Identify which cell holds the provided text, then report its [x, y] central coordinate. 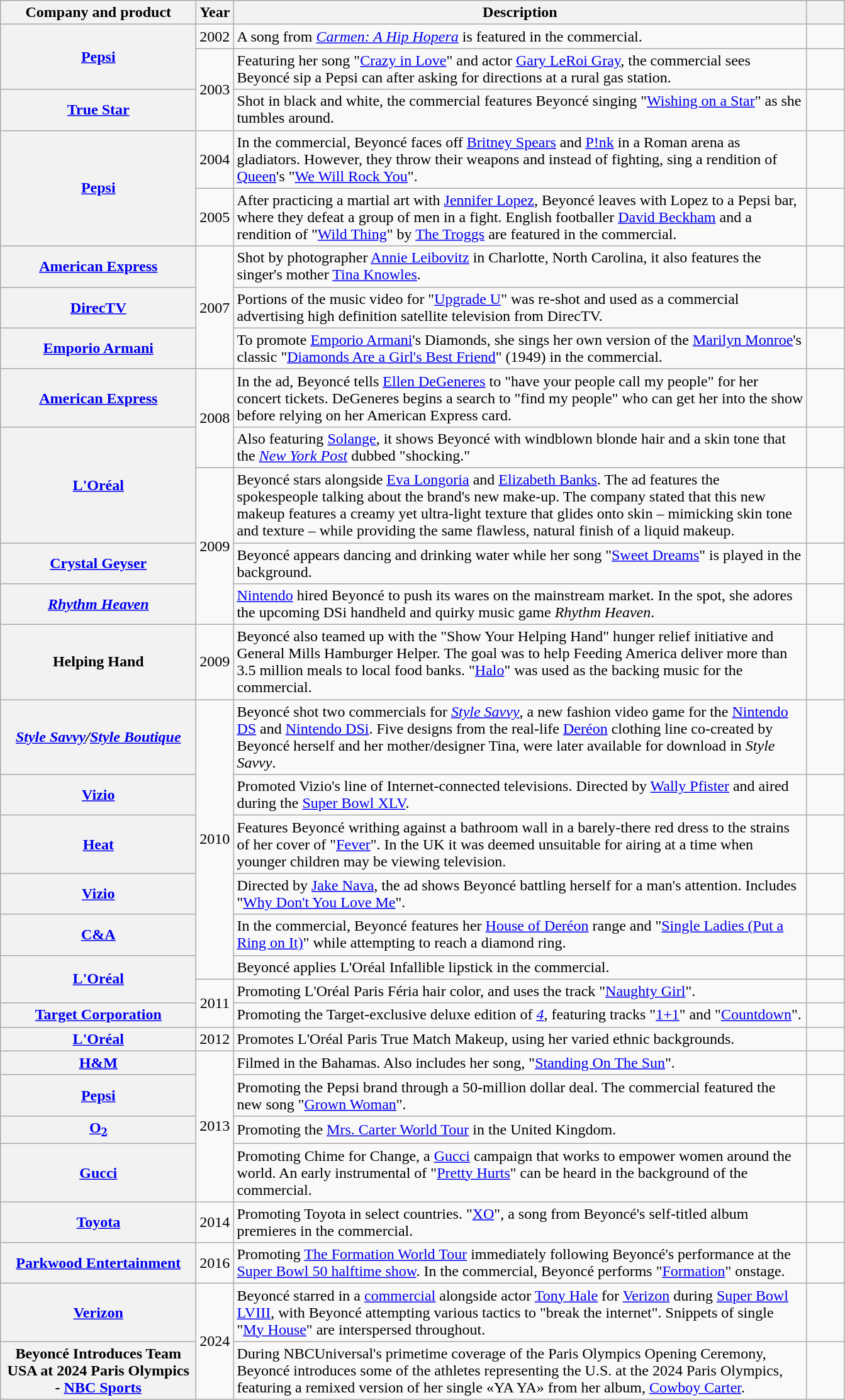
2011 [215, 1003]
2010 [215, 839]
2016 [215, 1263]
2012 [215, 1039]
O2 [98, 1129]
Also featuring Solange, it shows Beyoncé with windblown blonde hair and a skin tone that the New York Post dubbed "shocking." [520, 447]
Promoting the Mrs. Carter World Tour in the United Kingdom. [520, 1129]
DirecTV [98, 307]
Crystal Geyser [98, 563]
Verizon [98, 1313]
2014 [215, 1222]
In the commercial, Beyoncé features her House of Deréon range and "Single Ladies (Put a Ring on It)" while attempting to reach a diamond ring. [520, 935]
Year [215, 13]
Helping Hand [98, 662]
Promoting the Pepsi brand through a 50-million dollar deal. The commercial featured the new song "Grown Woman". [520, 1095]
Promoting L'Oréal Paris Féria hair color, and uses the track "Naughty Girl". [520, 991]
A song from Carmen: A Hip Hopera is featured in the commercial. [520, 36]
C&A [98, 935]
Emporio Armani [98, 349]
Promoted Vizio's line of Internet-connected televisions. Directed by Wally Pfister and aired during the Super Bowl XLV. [520, 795]
Beyoncé appears dancing and drinking water while her song "Sweet Dreams" is played in the background. [520, 563]
2005 [215, 217]
Promoting the Target-exclusive deluxe edition of 4, featuring tracks "1+1" and "Countdown". [520, 1015]
Rhythm Heaven [98, 604]
Gucci [98, 1173]
2004 [215, 159]
2002 [215, 36]
Parkwood Entertainment [98, 1263]
Filmed in the Bahamas. Also includes her song, "Standing On The Sun". [520, 1063]
H&M [98, 1063]
2013 [215, 1126]
Shot by photographer Annie Leibovitz in Charlotte, North Carolina, it also features the singer's mother Tina Knowles. [520, 267]
Promoting Toyota in select countries. "XO", a song from Beyoncé's self-titled album premieres in the commercial. [520, 1222]
2024 [215, 1341]
Promotes L'Oréal Paris True Match Makeup, using her varied ethnic backgrounds. [520, 1039]
2008 [215, 418]
Toyota [98, 1222]
True Star [98, 109]
Style Savvy/Style Boutique [98, 737]
Beyoncé applies L'Oréal Infallible lipstick in the commercial. [520, 967]
Company and product [98, 13]
Shot in black and white, the commercial features Beyoncé singing "Wishing on a Star" as she tumbles around. [520, 109]
Beyoncé Introduces Team USA at 2024 Paris Olympics - NBC Sports [98, 1370]
2003 [215, 89]
Description [520, 13]
Portions of the music video for "Upgrade U" was re-shot and used as a commercial advertising high definition satellite television from DirecTV. [520, 307]
Directed by Jake Nava, the ad shows Beyoncé battling herself for a man's attention. Includes "Why Don't You Love Me". [520, 893]
Heat [98, 844]
2007 [215, 307]
Target Corporation [98, 1015]
